Search for the cell housing the specified text and yield its (x, y) center coordinate. 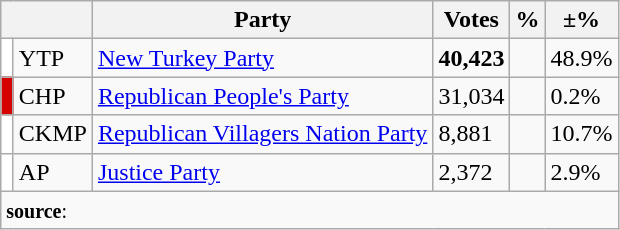
New Turkey Party (262, 58)
2,372 (472, 172)
source: (310, 210)
8,881 (472, 134)
10.7% (582, 134)
CKMP (52, 134)
Votes (472, 20)
2.9% (582, 172)
CHP (52, 96)
Justice Party (262, 172)
±% (582, 20)
0.2% (582, 96)
48.9% (582, 58)
Party (262, 20)
% (528, 20)
Republican People's Party (262, 96)
31,034 (472, 96)
Republican Villagers Nation Party (262, 134)
YTP (52, 58)
AP (52, 172)
40,423 (472, 58)
